Determine the [X, Y] coordinate at the center of the cell enclosing the given text.  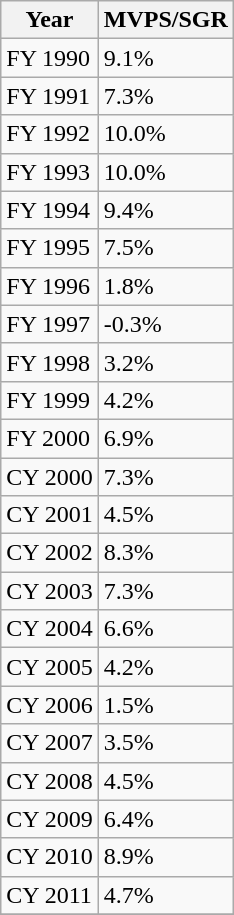
CY 2005 [50, 667]
6.6% [166, 629]
6.4% [166, 819]
FY 1992 [50, 134]
CY 2004 [50, 629]
9.1% [166, 58]
3.5% [166, 743]
FY 1990 [50, 58]
FY 1999 [50, 400]
FY 1991 [50, 96]
FY 1993 [50, 172]
9.4% [166, 210]
Year [50, 20]
FY 1994 [50, 210]
CY 2006 [50, 705]
CY 2008 [50, 781]
FY 1995 [50, 248]
6.9% [166, 438]
CY 2010 [50, 857]
CY 2002 [50, 553]
FY 1998 [50, 362]
8.3% [166, 553]
7.5% [166, 248]
8.9% [166, 857]
1.5% [166, 705]
CY 2011 [50, 895]
CY 2009 [50, 819]
CY 2003 [50, 591]
FY 1996 [50, 286]
CY 2000 [50, 477]
MVPS/SGR [166, 20]
CY 2001 [50, 515]
FY 2000 [50, 438]
FY 1997 [50, 324]
-0.3% [166, 324]
1.8% [166, 286]
CY 2007 [50, 743]
4.7% [166, 895]
3.2% [166, 362]
